Capture the cell that displays the provided text and extract its [x, y] central coordinate. 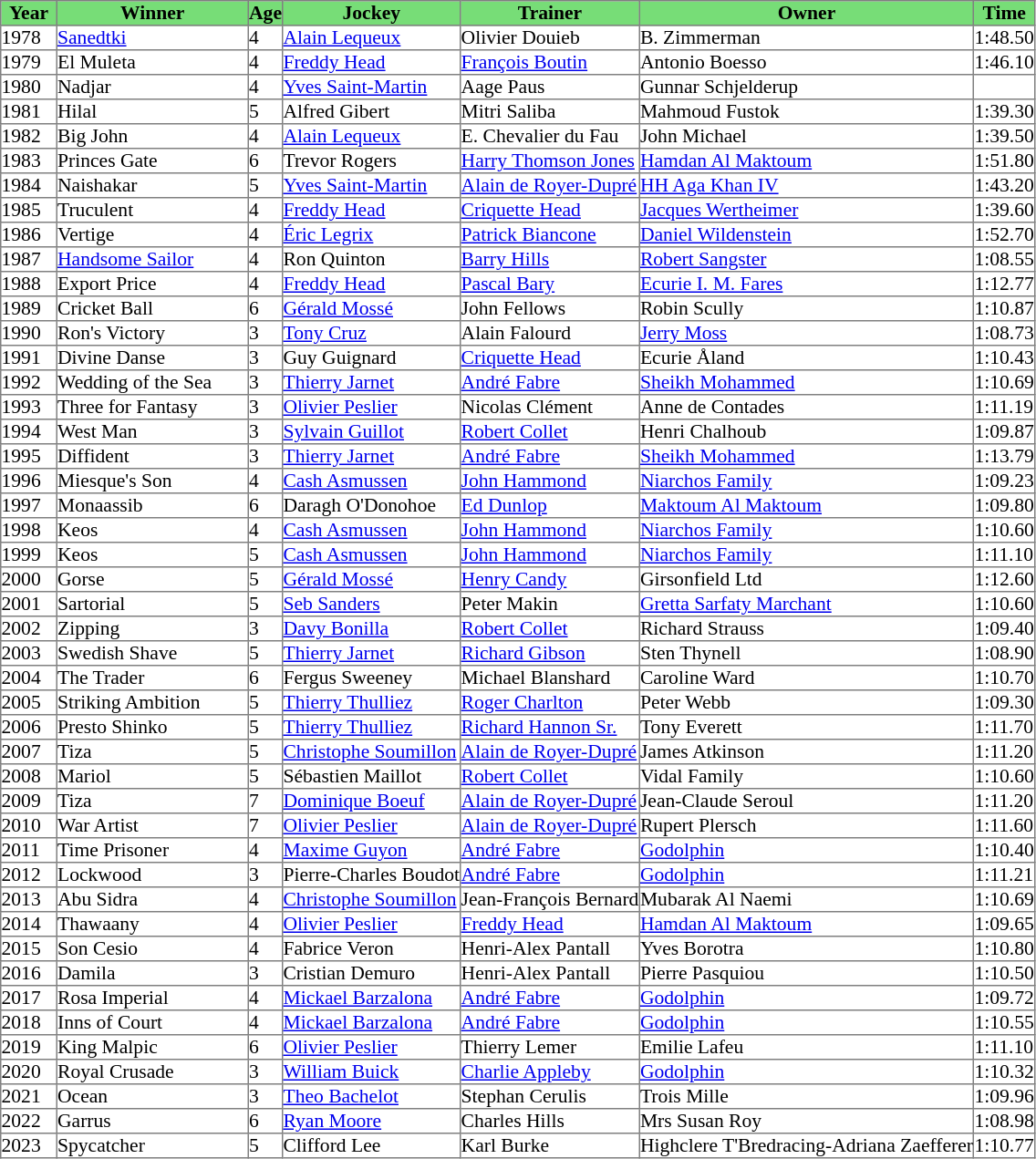
Highclere T'Bredracing-Adriana Zaefferer [806, 1145]
2009 [29, 801]
1:51.80 [1005, 160]
El Muleta [152, 62]
Alfred Gibert [372, 111]
1:46.10 [1005, 62]
1:10.43 [1005, 357]
James Atkinson [806, 751]
2015 [29, 948]
Ecurie Åland [806, 357]
Clifford Lee [372, 1145]
Tony Everett [806, 728]
1995 [29, 456]
1:39.50 [1005, 137]
Fergus Sweeney [372, 678]
1990 [29, 334]
Ed Dunlop [550, 505]
Princes Gate [152, 160]
1:11.70 [1005, 728]
1997 [29, 505]
Damila [152, 974]
1:48.50 [1005, 38]
Daragh O'Donohoe [372, 505]
Gorse [152, 580]
Richard Hannon Sr. [550, 728]
1:09.40 [1005, 629]
Royal Crusade [152, 1072]
1:08.98 [1005, 1122]
Yves Borotra [806, 948]
Mitri Saliba [550, 111]
Thierry Lemer [550, 1047]
1:10.32 [1005, 1072]
Antonio Boesso [806, 62]
Richard Strauss [806, 629]
Wedding of the Sea [152, 383]
1:08.90 [1005, 653]
1988 [29, 285]
2000 [29, 580]
Davy Bonilla [372, 629]
Hilal [152, 111]
1:12.60 [1005, 580]
1:09.30 [1005, 702]
King Malpic [152, 1047]
B. Zimmerman [806, 38]
Ocean [152, 1096]
Henry Candy [550, 580]
2019 [29, 1047]
Robin Scully [806, 308]
1:10.70 [1005, 678]
Sébastien Maillot [372, 777]
1:13.79 [1005, 456]
Alain Falourd [550, 334]
Jean-Claude Seroul [806, 801]
2004 [29, 678]
Handsome Sailor [152, 259]
Time [1005, 13]
2016 [29, 974]
Garrus [152, 1122]
Truculent [152, 210]
2011 [29, 850]
Presto Shinko [152, 728]
Owner [806, 13]
2006 [29, 728]
Fabrice Veron [372, 948]
1:09.72 [1005, 998]
2012 [29, 875]
2003 [29, 653]
Nadjar [152, 88]
1:09.80 [1005, 505]
1:11.19 [1005, 407]
Michael Blanshard [550, 678]
Theo Bachelot [372, 1096]
2002 [29, 629]
1989 [29, 308]
Guy Guignard [372, 357]
Rosa Imperial [152, 998]
1:09.65 [1005, 925]
Charles Hills [550, 1122]
Divine Danse [152, 357]
2005 [29, 702]
Trevor Rogers [372, 160]
Winner [152, 13]
Robert Sangster [806, 259]
1:11.21 [1005, 875]
1999 [29, 554]
1:39.60 [1005, 210]
1:09.96 [1005, 1096]
2021 [29, 1096]
Mubarak Al Naemi [806, 899]
Monaassib [152, 505]
1983 [29, 160]
1:09.23 [1005, 481]
Dominique Boeuf [372, 801]
Gretta Sarfaty Marchant [806, 604]
Abu Sidra [152, 899]
Pierre Pasquiou [806, 974]
Daniel Wildenstein [806, 235]
West Man [152, 432]
Time Prisoner [152, 850]
Son Cesio [152, 948]
Spycatcher [152, 1145]
1978 [29, 38]
Three for Fantasy [152, 407]
2023 [29, 1145]
Jerry Moss [806, 334]
2008 [29, 777]
1:10.40 [1005, 850]
Anne de Contades [806, 407]
1986 [29, 235]
2013 [29, 899]
François Boutin [550, 62]
1:10.50 [1005, 974]
Richard Gibson [550, 653]
Vidal Family [806, 777]
Girsonfield Ltd [806, 580]
1981 [29, 111]
1992 [29, 383]
Roger Charlton [550, 702]
1:43.20 [1005, 186]
Pascal Bary [550, 285]
Maktoum Al Maktoum [806, 505]
Pierre-Charles Boudot [372, 875]
Trois Mille [806, 1096]
Sylvain Guillot [372, 432]
1:09.87 [1005, 432]
Ecurie I. M. Fares [806, 285]
Maxime Guyon [372, 850]
2010 [29, 826]
1:12.77 [1005, 285]
2022 [29, 1122]
Zipping [152, 629]
Harry Thomson Jones [550, 160]
Barry Hills [550, 259]
Mariol [152, 777]
Jockey [372, 13]
1980 [29, 88]
1998 [29, 531]
1:08.55 [1005, 259]
1:10.80 [1005, 948]
Vertige [152, 235]
HH Aga Khan IV [806, 186]
Rupert Plersch [806, 826]
Karl Burke [550, 1145]
Age [264, 13]
1:10.87 [1005, 308]
Cricket Ball [152, 308]
1985 [29, 210]
The Trader [152, 678]
Olivier Douieb [550, 38]
1979 [29, 62]
War Artist [152, 826]
Swedish Shave [152, 653]
Sartorial [152, 604]
1984 [29, 186]
Miesque's Son [152, 481]
Sten Thynell [806, 653]
Trainer [550, 13]
1994 [29, 432]
1:11.60 [1005, 826]
Jacques Wertheimer [806, 210]
Export Price [152, 285]
Gunnar Schjelderup [806, 88]
Lockwood [152, 875]
John Michael [806, 137]
Aage Paus [550, 88]
Mahmoud Fustok [806, 111]
Peter Makin [550, 604]
Diffident [152, 456]
1:10.55 [1005, 1023]
2014 [29, 925]
Tony Cruz [372, 334]
John Fellows [550, 308]
Cristian Demuro [372, 974]
Thawaany [152, 925]
Nicolas Clément [550, 407]
Charlie Appleby [550, 1072]
2017 [29, 998]
1982 [29, 137]
2018 [29, 1023]
E. Chevalier du Fau [550, 137]
William Buick [372, 1072]
Seb Sanders [372, 604]
Mrs Susan Roy [806, 1122]
Jean-François Bernard [550, 899]
2020 [29, 1072]
Big John [152, 137]
Henri Chalhoub [806, 432]
Caroline Ward [806, 678]
Patrick Biancone [550, 235]
Ron's Victory [152, 334]
1993 [29, 407]
Stephan Cerulis [550, 1096]
Striking Ambition [152, 702]
Inns of Court [152, 1023]
1:10.77 [1005, 1145]
1996 [29, 481]
1:39.30 [1005, 111]
1:08.73 [1005, 334]
Naishakar [152, 186]
Ryan Moore [372, 1122]
Emilie Lafeu [806, 1047]
Peter Webb [806, 702]
1991 [29, 357]
Sanedtki [152, 38]
2007 [29, 751]
Ron Quinton [372, 259]
1:52.70 [1005, 235]
Year [29, 13]
Éric Legrix [372, 235]
1987 [29, 259]
2001 [29, 604]
